Extract the [x, y] coordinate from the center of the cell holding the provided text.  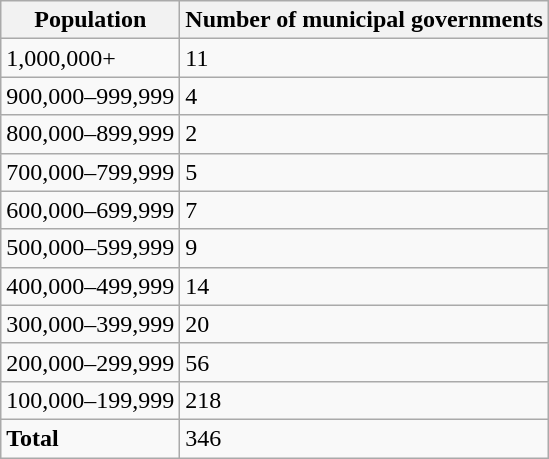
2 [364, 134]
Number of municipal governments [364, 20]
800,000–899,999 [90, 134]
9 [364, 248]
7 [364, 210]
56 [364, 362]
500,000–599,999 [90, 248]
400,000–499,999 [90, 286]
Population [90, 20]
100,000–199,999 [90, 400]
Total [90, 438]
700,000–799,999 [90, 172]
346 [364, 438]
218 [364, 400]
900,000–999,999 [90, 96]
600,000–699,999 [90, 210]
300,000–399,999 [90, 324]
5 [364, 172]
11 [364, 58]
14 [364, 286]
4 [364, 96]
1,000,000+ [90, 58]
200,000–299,999 [90, 362]
20 [364, 324]
